Return the [x, y] coordinate for the center point of the cell that contains the specified text.  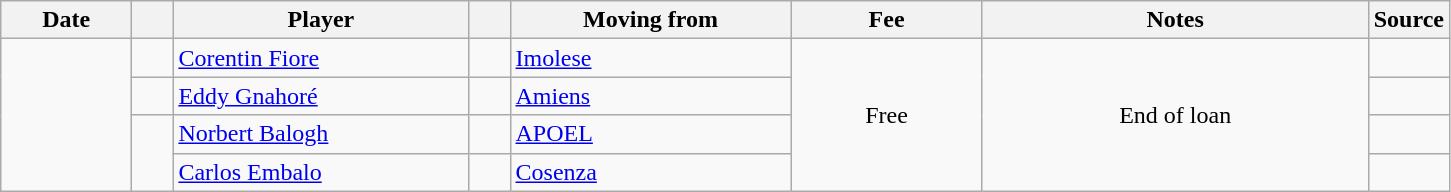
Free [886, 115]
Date [66, 20]
End of loan [1175, 115]
Player [321, 20]
Cosenza [650, 172]
Notes [1175, 20]
Fee [886, 20]
Moving from [650, 20]
APOEL [650, 134]
Eddy Gnahoré [321, 96]
Carlos Embalo [321, 172]
Source [1408, 20]
Norbert Balogh [321, 134]
Corentin Fiore [321, 58]
Imolese [650, 58]
Amiens [650, 96]
